Detect which cell encompasses the target text, then output its [X, Y] center coordinate. 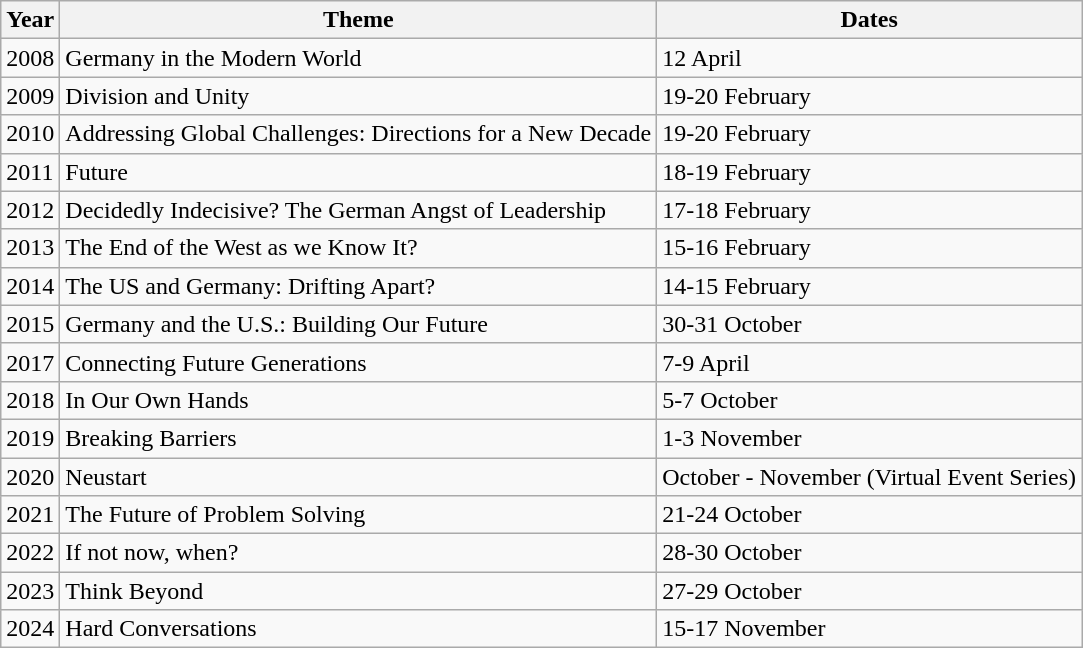
2023 [30, 591]
Dates [870, 20]
Hard Conversations [358, 629]
Decidedly Indecisive? The German Angst of Leadership [358, 210]
1-3 November [870, 438]
2017 [30, 362]
15-17 November [870, 629]
Germany in the Modern World [358, 58]
7-9 April [870, 362]
2009 [30, 96]
Breaking Barriers [358, 438]
17-18 February [870, 210]
15-16 February [870, 248]
2018 [30, 400]
2014 [30, 286]
2008 [30, 58]
27-29 October [870, 591]
The End of the West as we Know It? [358, 248]
12 April [870, 58]
21-24 October [870, 515]
28-30 October [870, 553]
October - November (Virtual Event Series) [870, 477]
2021 [30, 515]
30-31 October [870, 324]
In Our Own Hands [358, 400]
If not now, when? [358, 553]
18-19 February [870, 172]
2015 [30, 324]
Addressing Global Challenges: Directions for a New Decade [358, 134]
The US and Germany: Drifting Apart? [358, 286]
2010 [30, 134]
Future [358, 172]
Theme [358, 20]
2011 [30, 172]
Think Beyond [358, 591]
2022 [30, 553]
The Future of Problem Solving [358, 515]
2024 [30, 629]
2013 [30, 248]
14-15 February [870, 286]
2020 [30, 477]
Year [30, 20]
Neustart [358, 477]
Germany and the U.S.: Building Our Future [358, 324]
Connecting Future Generations [358, 362]
2019 [30, 438]
2012 [30, 210]
Division and Unity [358, 96]
5-7 October [870, 400]
